Extract the (X, Y) coordinate from the center of the cell holding the provided text.  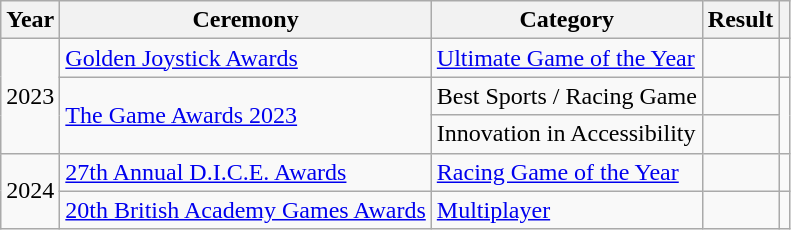
Innovation in Accessibility (566, 134)
2024 (30, 191)
27th Annual D.I.C.E. Awards (246, 172)
Ceremony (246, 20)
Multiplayer (566, 210)
20th British Academy Games Awards (246, 210)
Racing Game of the Year (566, 172)
Year (30, 20)
Best Sports / Racing Game (566, 96)
Result (740, 20)
2023 (30, 96)
Golden Joystick Awards (246, 58)
Ultimate Game of the Year (566, 58)
Category (566, 20)
The Game Awards 2023 (246, 115)
